Determine the [X, Y] coordinate at the center of the cell enclosing the given text.  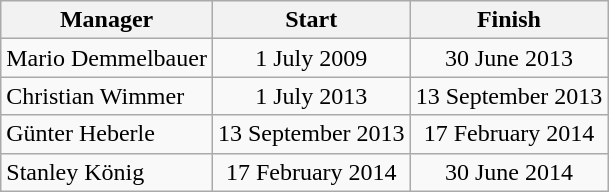
30 June 2013 [509, 58]
Manager [107, 20]
Start [311, 20]
Günter Heberle [107, 134]
Mario Demmelbauer [107, 58]
1 July 2009 [311, 58]
Finish [509, 20]
30 June 2014 [509, 172]
Christian Wimmer [107, 96]
1 July 2013 [311, 96]
Stanley König [107, 172]
